Detect which cell encompasses the target text, then output its (X, Y) center coordinate. 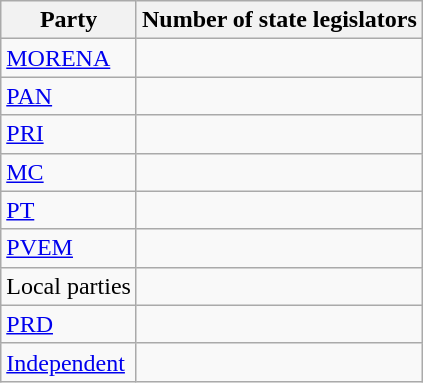
Independent (69, 362)
Local parties (69, 286)
PVEM (69, 248)
MC (69, 172)
Number of state legislators (279, 20)
PRI (69, 134)
PT (69, 210)
PRD (69, 324)
MORENA (69, 58)
PAN (69, 96)
Party (69, 20)
